Output the (x, y) coordinate of the center of the cell containing the given text.  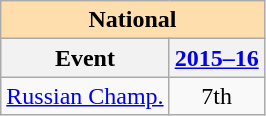
Russian Champ. (85, 96)
Event (85, 58)
National (132, 20)
7th (216, 96)
2015–16 (216, 58)
